Return (X, Y) of the center of cell containing provided text 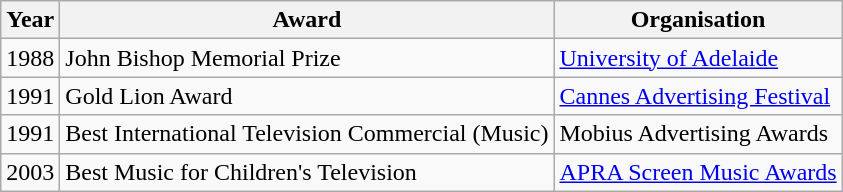
University of Adelaide (698, 58)
Mobius Advertising Awards (698, 134)
Cannes Advertising Festival (698, 96)
APRA Screen Music Awards (698, 172)
1988 (30, 58)
2003 (30, 172)
Best International Television Commercial (Music) (307, 134)
Organisation (698, 20)
Award (307, 20)
Gold Lion Award (307, 96)
Year (30, 20)
Best Music for Children's Television (307, 172)
John Bishop Memorial Prize (307, 58)
